Pinpoint the cell where the given text exists, returning its [x, y] midpoint coordinate. 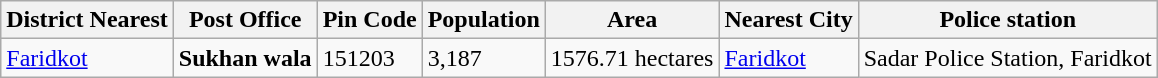
Post Office [245, 20]
Population [484, 20]
Nearest City [788, 20]
Sukhan wala [245, 58]
Sadar Police Station, Faridkot [1008, 58]
Police station [1008, 20]
Pin Code [370, 20]
Area [632, 20]
3,187 [484, 58]
1576.71 hectares [632, 58]
District Nearest [88, 20]
151203 [370, 58]
